Scan for the cell matching the given text and deliver its [x, y] coordinate at center. 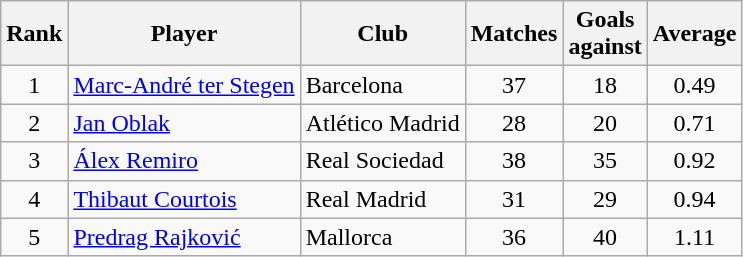
35 [605, 161]
3 [34, 161]
2 [34, 123]
Barcelona [382, 85]
0.92 [694, 161]
Real Sociedad [382, 161]
Jan Oblak [184, 123]
Goalsagainst [605, 34]
0.49 [694, 85]
Predrag Rajković [184, 237]
18 [605, 85]
1 [34, 85]
31 [514, 199]
Rank [34, 34]
Club [382, 34]
0.71 [694, 123]
29 [605, 199]
36 [514, 237]
38 [514, 161]
37 [514, 85]
Thibaut Courtois [184, 199]
1.11 [694, 237]
5 [34, 237]
28 [514, 123]
20 [605, 123]
Álex Remiro [184, 161]
4 [34, 199]
Mallorca [382, 237]
Player [184, 34]
Matches [514, 34]
Atlético Madrid [382, 123]
Average [694, 34]
Real Madrid [382, 199]
0.94 [694, 199]
40 [605, 237]
Marc-André ter Stegen [184, 85]
